For the text-containing cell, return its midpoint in (X, Y) coordinate format. 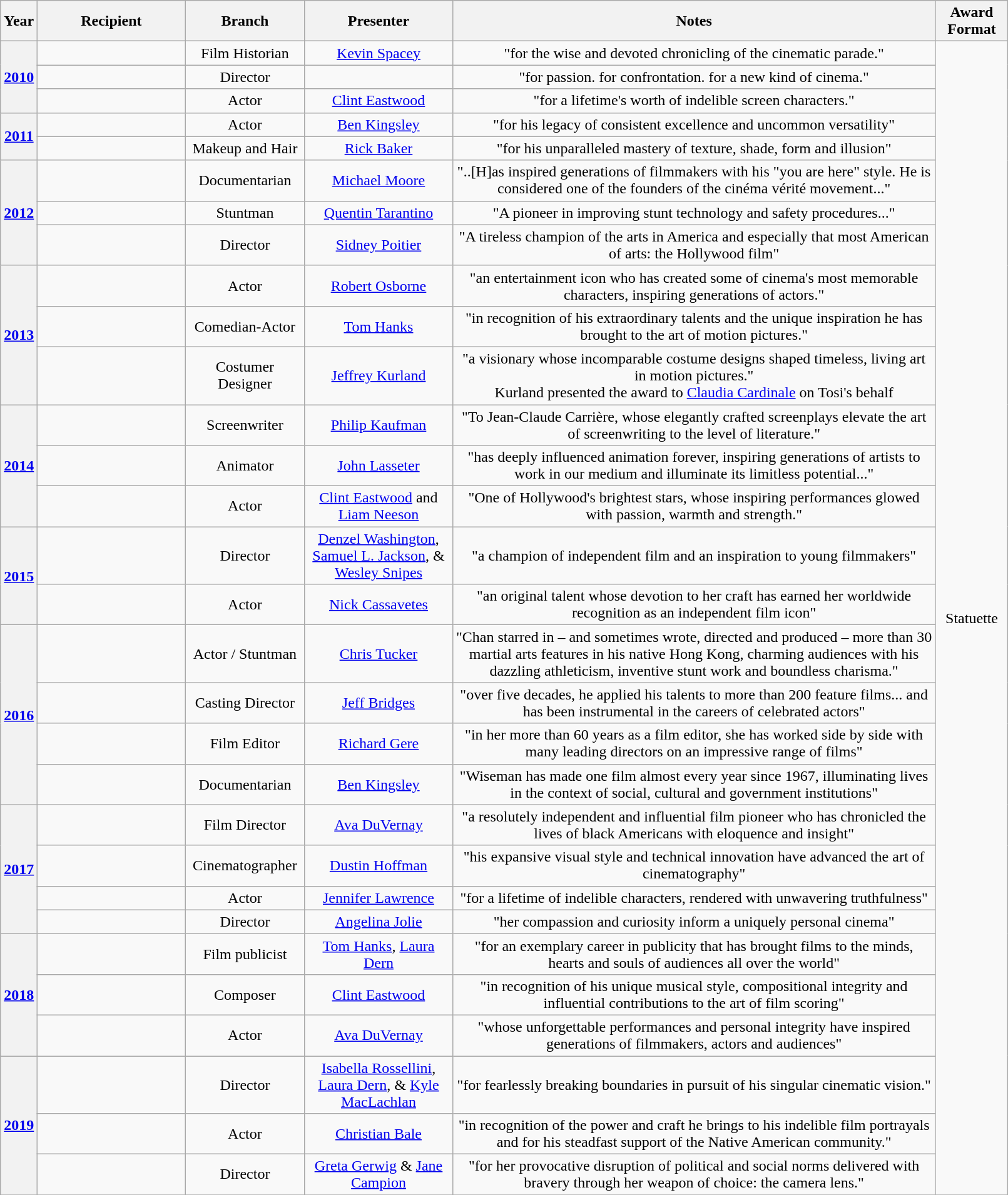
"has deeply influenced animation forever, inspiring generations of artists to work in our medium and illuminate its limitless potential..." (694, 465)
2014 (19, 465)
Quentin Tarantino (379, 213)
"A pioneer in improving stunt technology and safety procedures..." (694, 213)
Comedian-Actor (245, 327)
Rick Baker (379, 148)
Michael Moore (379, 180)
"for an exemplary career in publicity that has brought films to the minds, hearts and souls of audiences all over the world" (694, 953)
Film Director (245, 825)
Film Editor (245, 743)
"a champion of independent film and an inspiration to young filmmakers" (694, 556)
Nick Cassavetes (379, 604)
Kevin Spacey (379, 53)
"One of Hollywood's brightest stars, whose inspiring performances glowed with passion, warmth and strength." (694, 507)
Presenter (379, 21)
2013 (19, 335)
Screenwriter (245, 424)
Philip Kaufman (379, 424)
"in recognition of his unique musical style, compositional integrity and influential contributions to the art of film scoring" (694, 995)
Film Historian (245, 53)
Greta Gerwig & Jane Campion (379, 1175)
Sidney Poitier (379, 245)
"in recognition of his extraordinary talents and the unique inspiration he has brought to the art of motion pictures." (694, 327)
"for fearlessly breaking boundaries in pursuit of his singular cinematic vision." (694, 1085)
2012 (19, 213)
Branch (245, 21)
Casting Director (245, 703)
"To Jean-Claude Carrière, whose elegantly crafted screenplays elevate the art of screenwriting to the level of literature." (694, 424)
"for passion. for confrontation. for a new kind of cinema." (694, 77)
"an entertainment icon who has created some of cinema's most memorable characters, inspiring generations of actors." (694, 285)
"over five decades, he applied his talents to more than 200 feature films... and has been instrumental in the careers of celebrated actors" (694, 703)
"in her more than 60 years as a film editor, she has worked side by side with many leading directors on an impressive range of films" (694, 743)
2018 (19, 995)
Tom Hanks, Laura Dern (379, 953)
2016 (19, 714)
"for his legacy of consistent excellence and uncommon versatility" (694, 125)
Chris Tucker (379, 654)
"for his unparalleled mastery of texture, shade, form and illusion" (694, 148)
Makeup and Hair (245, 148)
Angelina Jolie (379, 922)
"Wiseman has made one film almost every year since 1967, illuminating lives in the context of social, cultural and government institutions" (694, 785)
Jennifer Lawrence (379, 898)
"in recognition of the power and craft he brings to his indelible film portrayals and for his steadfast support of the Native American community." (694, 1134)
Clint Eastwood and Liam Neeson (379, 507)
"for a lifetime's worth of indelible screen characters." (694, 101)
Recipient (111, 21)
"whose unforgettable performances and personal integrity have inspired generations of filmmakers, actors and audiences" (694, 1035)
Denzel Washington, Samuel L. Jackson, & Wesley Snipes (379, 556)
"A tireless champion of the arts in America and especially that most American of arts: the Hollywood film" (694, 245)
Notes (694, 21)
Tom Hanks (379, 327)
Dustin Hoffman (379, 866)
2011 (19, 136)
"for her provocative disruption of political and social norms delivered with bravery through her weapon of choice: the camera lens." (694, 1175)
"his expansive visual style and technical innovation have advanced the art of cinematography" (694, 866)
Award Format (972, 21)
Year (19, 21)
Actor / Stuntman (245, 654)
2015 (19, 576)
Costumer Designer (245, 375)
"..[H]as inspired generations of filmmakers with his "you are here" style. He is considered one of the founders of the cinéma vérité movement..." (694, 180)
"a resolutely independent and influential film pioneer who has chronicled the lives of black Americans with eloquence and insight" (694, 825)
John Lasseter (379, 465)
Jeff Bridges (379, 703)
"her compassion and curiosity inform a uniquely personal cinema" (694, 922)
Jeffrey Kurland (379, 375)
"an original talent whose devotion to her craft has earned her worldwide recognition as an independent film icon" (694, 604)
Isabella Rossellini, Laura Dern, & Kyle MacLachlan (379, 1085)
Film publicist (245, 953)
Animator (245, 465)
Richard Gere (379, 743)
2019 (19, 1126)
Cinematographer (245, 866)
"for a lifetime of indelible characters, rendered with unwavering truthfulness" (694, 898)
"for the wise and devoted chronicling of the cinematic parade." (694, 53)
Robert Osborne (379, 285)
Christian Bale (379, 1134)
Stuntman (245, 213)
Statuette (972, 618)
2010 (19, 77)
Composer (245, 995)
2017 (19, 869)
